Extract the [X, Y] coordinate from the center of the cell holding the provided text.  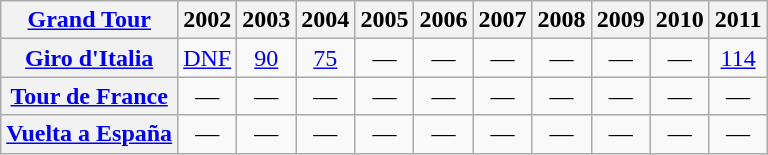
2009 [620, 20]
Tour de France [90, 96]
DNF [208, 58]
2004 [326, 20]
2005 [384, 20]
114 [738, 58]
2007 [502, 20]
Giro d'Italia [90, 58]
2002 [208, 20]
2006 [444, 20]
Vuelta a España [90, 134]
75 [326, 58]
90 [266, 58]
2003 [266, 20]
2008 [562, 20]
2011 [738, 20]
Grand Tour [90, 20]
2010 [680, 20]
